Scan for the cell matching the given text and deliver its [x, y] coordinate at center. 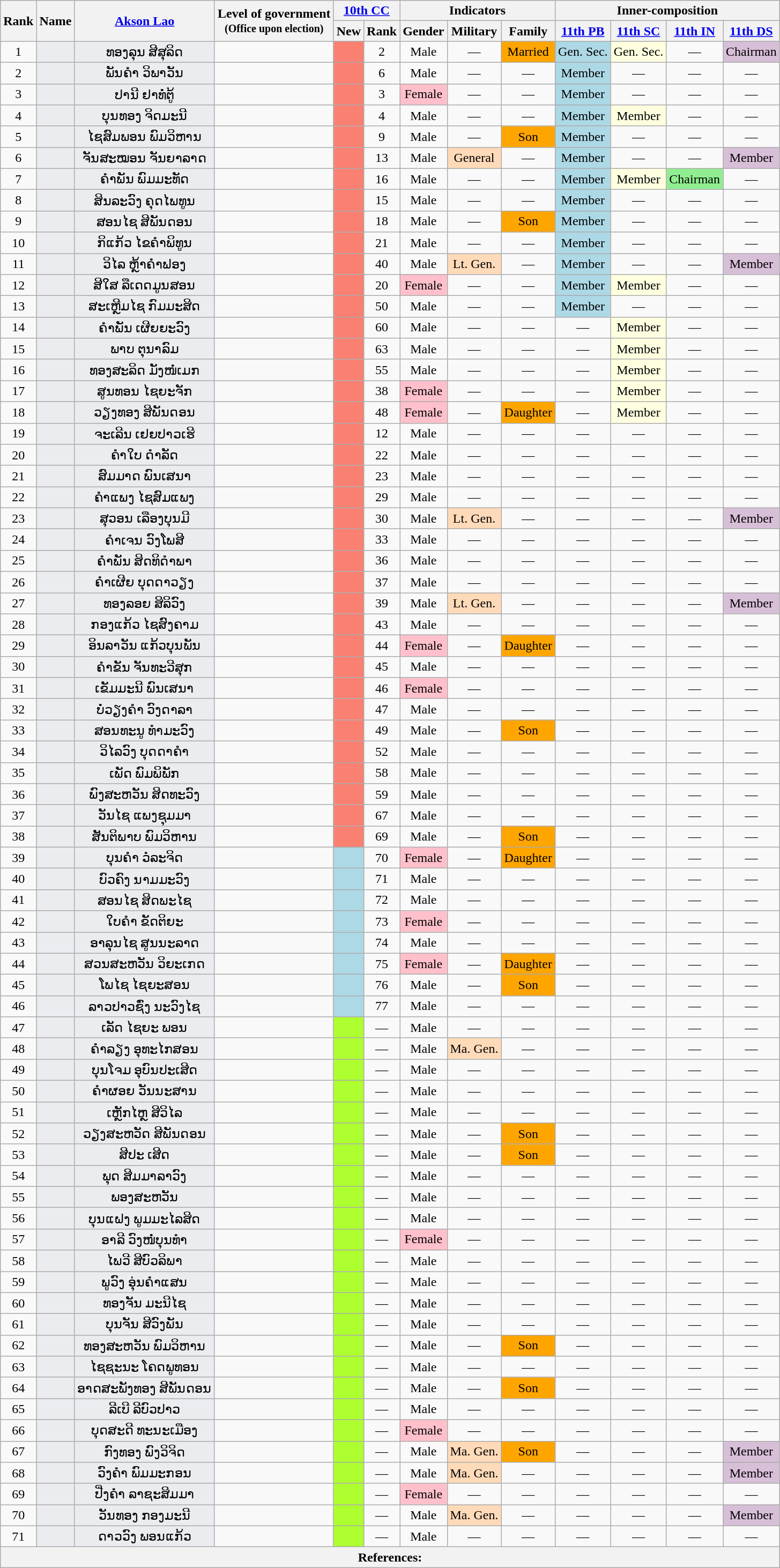
ພູວົງ ອຸ່ນຄໍາແສນ [145, 1282]
61 [18, 1325]
14 [18, 328]
ສອນທະນູ ທໍາມະວົງ [145, 731]
ກອງແກ້ວ ໄຊສົງຄາມ [145, 625]
Married [528, 52]
68 [18, 1473]
ອາລີ ວົງໜໍ່ບຸນທໍາ [145, 1239]
ບົວຄົງ ນາມມະວົງ [145, 879]
ວັນໄຊ ແພງຊຸມມາ [145, 815]
ເຫຼັກໄຫຼ ສີວິໄລ [145, 1112]
ວິໄລວົງ ບຸດດາຄໍາ [145, 752]
10th CC [367, 11]
76 [382, 985]
ວິໄລ ຫຼ້າຄໍາຟອງ [145, 264]
24 [18, 540]
11th SC [638, 31]
ພັນຄໍາ ວິພາວັນ [145, 73]
11th IN [695, 31]
10 [18, 243]
ຈະເລີນ ເຢຍປາວເຮີ [145, 434]
75 [382, 964]
42 [18, 922]
ສຸວອນ ເລືອງບຸນມີ [145, 518]
34 [18, 752]
Military [474, 31]
5 [18, 137]
ບຸນທອງ ຈິດມະນີ [145, 116]
1 [18, 52]
ສົມມາດ ພົນເສນາ [145, 476]
8 [18, 200]
ສັນຕິພາບ ພົມວິຫານ [145, 837]
ທອງລຸນ ສີສຸລິດ [145, 52]
ສີປະ ເສີດ [145, 1155]
Name [56, 21]
ອາລຸນໄຊ ສູນນະລາດ [145, 942]
ສວນສະຫວັນ ວິຍະເກດ [145, 964]
19 [18, 434]
ລີເບີ ລີບົວປາວ [145, 1409]
Inner-composition [667, 11]
54 [18, 1176]
ໄຊສົມພອນ ພົມວິຫານ [145, 137]
51 [18, 1112]
72 [382, 900]
11th PB [583, 31]
ຄໍາແພງ ໄຊສົມແພງ [145, 497]
ຄໍາພັນ ສິດທິດໍາພາ [145, 561]
ຄໍາໃບ ດໍາລັດ [145, 455]
ປີ່ງຄໍາ ລາຊະສິມມາ [145, 1494]
25 [18, 561]
ບຸດສະດີ ທະນະເມືອງ [145, 1430]
ຄໍາພັນ ເຜີຍຍະວົງ [145, 328]
ພຸດ ສີມມາລາວົງ [145, 1176]
11th DS [752, 31]
28 [18, 625]
ວົງຄໍາ ພົມມະກອນ [145, 1473]
ທອງສະລິດ ມັງໜໍ່ເມກ [145, 370]
ໄພວີ ສີບົວລິພາ [145, 1261]
ບຸນຄໍາ ວໍລະຈິດ [145, 858]
ສູນທອນ ໄຊຍະຈັກ [145, 391]
64 [18, 1388]
ອາດສະພັງທອງ ສີພັນດອນ [145, 1388]
53 [18, 1155]
ສອນໄຊ ສິດພະໄຊ [145, 900]
References: [390, 1557]
ບຸນໂຈມ ອຸບົນປະເສີດ [145, 1070]
26 [18, 582]
ຈັນສະໝອນ ຈັນຍາລາດ [145, 158]
New [348, 31]
11 [18, 264]
Gender [424, 31]
Level of government(Office upon election) [274, 21]
66 [18, 1430]
ໂພໄຊ ໄຊຍະສອນ [145, 985]
ໄຊຊະນະ ໂຄດພູທອນ [145, 1367]
ພາບ ຕຸນາລົມ [145, 349]
Family [528, 31]
ສີໃສ ລືເດດມູນສອນ [145, 285]
Akson Lao [145, 21]
17 [18, 391]
Indicators [478, 11]
ອິນລາວັນ ແກ້ວບຸນພັນ [145, 646]
62 [18, 1346]
41 [18, 900]
27 [18, 604]
ກົງທອງ ພົງວິຈິດ [145, 1452]
ຄໍາຂັນ ຈັນທະວີສຸກ [145, 667]
7 [18, 179]
ບໍ່ວຽງຄໍາ ວົງດາລາ [145, 709]
31 [18, 688]
ສະເຫຼີມໄຊ ກົມມະສິດ [145, 307]
ຄໍາເຈນ ວົງໂພສີ [145, 540]
ຄໍາຜອຍ ວັນນະສານ [145, 1091]
74 [382, 942]
ທອງຈັນ ມະນີໄຊ [145, 1303]
ດາວວົງ ພອນແກ້ວ [145, 1536]
ສິນລະວົງ ຄຸດໄພທູນ [145, 200]
ລາວປາວຊົ່ງ ນະວົງໄຊ [145, 1006]
ສອນໄຊ ສີພັນດອນ [145, 221]
ພົງສະຫວັນ ສິດທະວົງ [145, 794]
ເພັດ ພົມພິພັກ [145, 773]
ຄໍາລຽງ ອຸທະໄກສອນ [145, 1049]
ບຸນແຝງ ພູມມະໄລສິດ [145, 1218]
ປານີ ຢາທໍ່ຕູ້ [145, 94]
65 [18, 1409]
ຄໍາພັນ ພົມມະທັດ [145, 179]
ທອງລອຍ ສິລິວົງ [145, 604]
ຄໍາເຜີຍ ບຸດດາວຽງ [145, 582]
ບຸນຈັນ ສີວົງພັນ [145, 1325]
56 [18, 1218]
35 [18, 773]
ພອງສະຫວັນ [145, 1197]
ໃບຄໍາ ຂັດຕິຍະ [145, 922]
ເລັດ ໄຊຍະ ພອນ [145, 1028]
32 [18, 709]
ວັນທອງ ກອງມະນີ [145, 1515]
ກິແກ້ວ ໄຂຄໍາພິທູນ [145, 243]
ເຂັມມະນີ ພົນເສນາ [145, 688]
57 [18, 1239]
ວຽງສະຫວັດ ສີພັນດອນ [145, 1134]
ວຽງທອງ ສີພັນດອນ [145, 412]
77 [382, 1006]
73 [382, 922]
General [474, 158]
ທອງສະຫວັນ ພົມວິຫານ [145, 1346]
